Scan for the cell matching the given text and deliver its (x, y) coordinate at center. 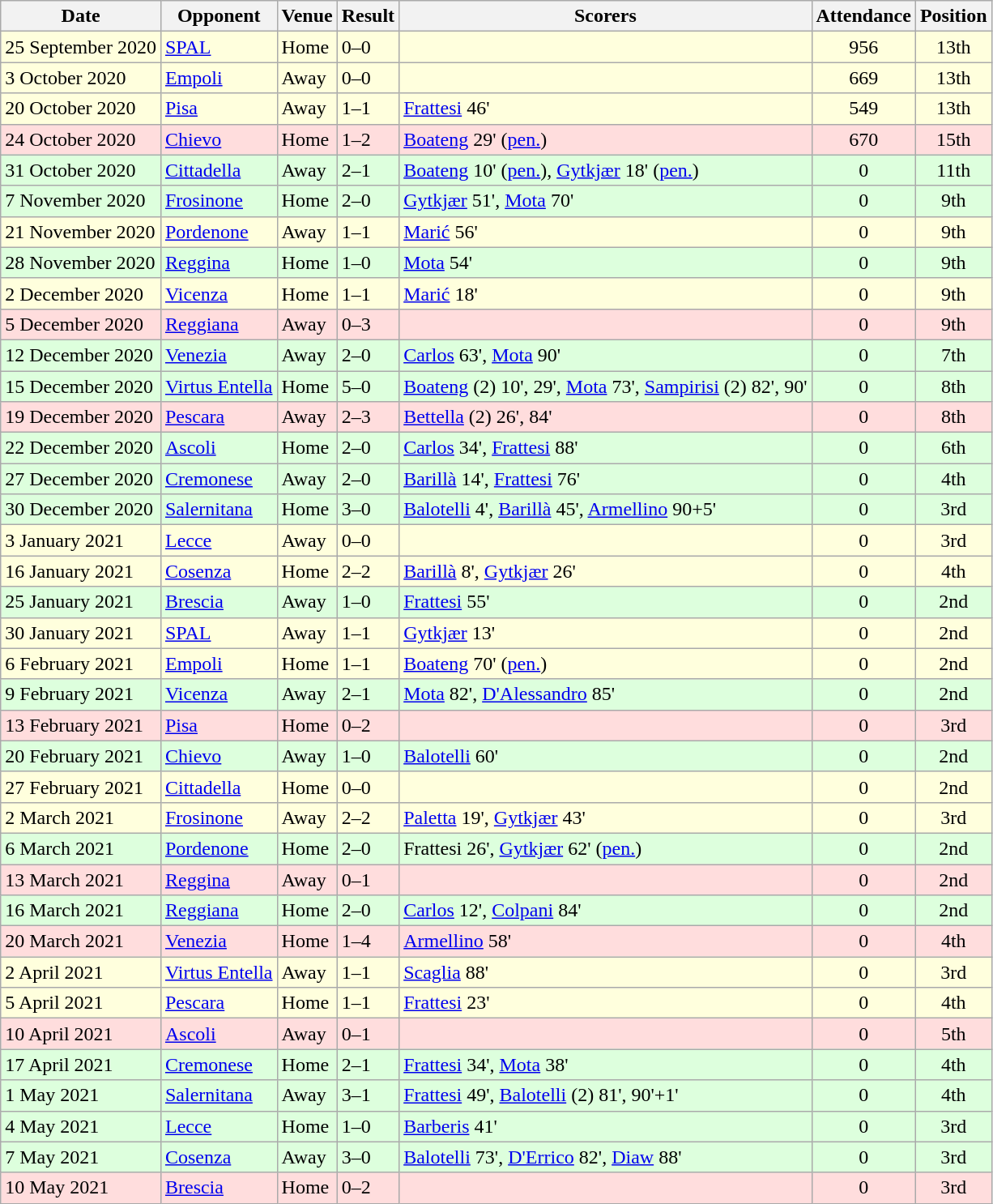
Frattesi 46' (606, 109)
956 (863, 47)
16 March 2021 (81, 911)
Result (368, 16)
20 March 2021 (81, 941)
Boateng 29' (pen.) (606, 139)
Boateng 70' (pen.) (606, 664)
3–1 (368, 1095)
9 February 2021 (81, 694)
Balotelli 73', D'Errico 82', Diaw 88' (606, 1157)
Mota 54' (606, 263)
670 (863, 139)
Frattesi 49', Balotelli (2) 81', 90'+1' (606, 1095)
5–0 (368, 386)
13 February 2021 (81, 725)
2–3 (368, 417)
27 December 2020 (81, 479)
25 September 2020 (81, 47)
5 December 2020 (81, 324)
Mota 82', D'Alessandro 85' (606, 694)
2 April 2021 (81, 972)
3 October 2020 (81, 78)
28 November 2020 (81, 263)
Carlos 12', Colpani 84' (606, 911)
Gytkjær 51', Mota 70' (606, 201)
10 May 2021 (81, 1188)
1–4 (368, 941)
31 October 2020 (81, 170)
Frattesi 34', Mota 38' (606, 1065)
Marić 56' (606, 232)
15th (953, 139)
Armellino 58' (606, 941)
7 November 2020 (81, 201)
Boateng (2) 10', 29', Mota 73', Sampirisi (2) 82', 90' (606, 386)
Marić 18' (606, 293)
Barberis 41' (606, 1126)
0–3 (368, 324)
11th (953, 170)
15 December 2020 (81, 386)
Gytkjær 13' (606, 633)
Boateng 10' (pen.), Gytkjær 18' (pen.) (606, 170)
Carlos 63', Mota 90' (606, 355)
Paletta 19', Gytkjær 43' (606, 818)
Scaglia 88' (606, 972)
5th (953, 1034)
20 February 2021 (81, 756)
Balotelli 60' (606, 756)
21 November 2020 (81, 232)
669 (863, 78)
Date (81, 16)
6 February 2021 (81, 664)
Barillà 14', Frattesi 76' (606, 479)
Attendance (863, 16)
27 February 2021 (81, 787)
Venue (307, 16)
12 December 2020 (81, 355)
Opponent (219, 16)
549 (863, 109)
Balotelli 4', Barillà 45', Armellino 90+5' (606, 510)
Barillà 8', Gytkjær 26' (606, 571)
24 October 2020 (81, 139)
10 April 2021 (81, 1034)
1–2 (368, 139)
7th (953, 355)
19 December 2020 (81, 417)
7 May 2021 (81, 1157)
17 April 2021 (81, 1065)
6th (953, 448)
Frattesi 23' (606, 1003)
5 April 2021 (81, 1003)
3 January 2021 (81, 540)
Scorers (606, 16)
20 October 2020 (81, 109)
4 May 2021 (81, 1126)
Frattesi 26', Gytkjær 62' (pen.) (606, 848)
Frattesi 55' (606, 602)
2 December 2020 (81, 293)
1 May 2021 (81, 1095)
Position (953, 16)
Bettella (2) 26', 84' (606, 417)
Carlos 34', Frattesi 88' (606, 448)
16 January 2021 (81, 571)
13 March 2021 (81, 879)
2 March 2021 (81, 818)
25 January 2021 (81, 602)
6 March 2021 (81, 848)
30 January 2021 (81, 633)
22 December 2020 (81, 448)
30 December 2020 (81, 510)
